Return [X, Y] of the center of cell containing provided text 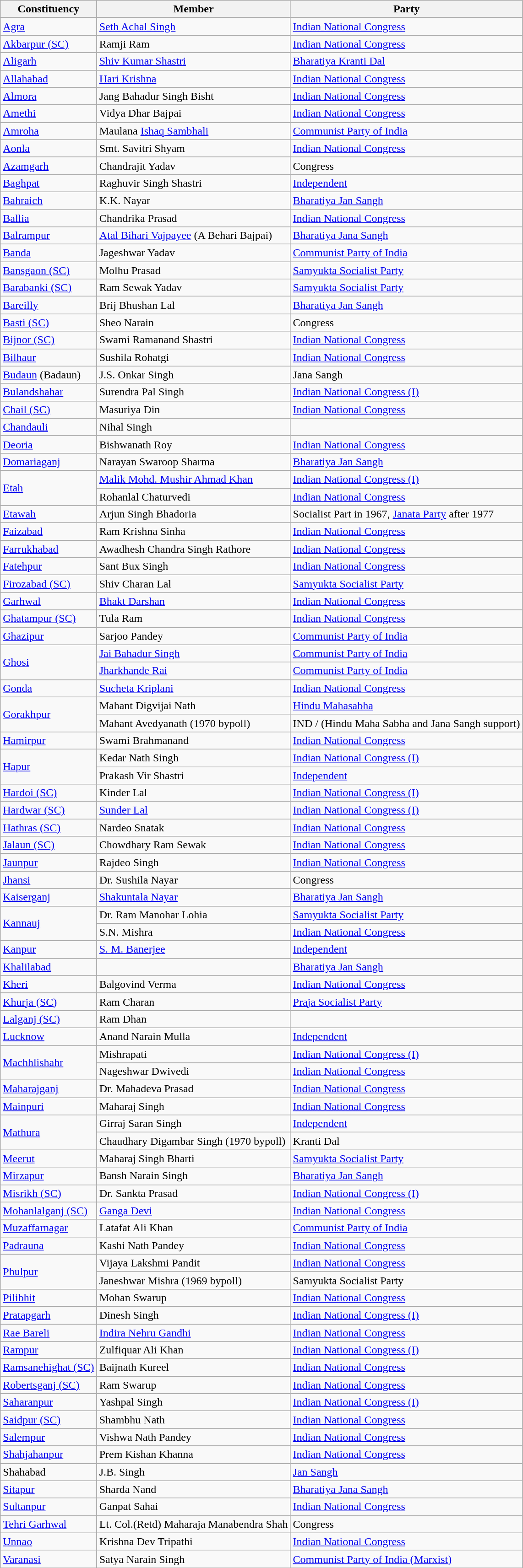
Sunder Lal [193, 810]
Lalganj (SC) [49, 1019]
Latafat Ali Khan [193, 1228]
Gorakhpur [49, 714]
Maharajganj [49, 1089]
Shahabad [49, 1472]
Nardeo Snatak [193, 828]
Bansh Narain Singh [193, 1176]
Chandrajit Yadav [193, 166]
Saidpur (SC) [49, 1420]
Firozabad (SC) [49, 584]
Jaunpur [49, 862]
Azamgarh [49, 166]
Shakuntala Nayar [193, 897]
Kanpur [49, 949]
Meerut [49, 1158]
Misrikh (SC) [49, 1193]
Nihal Singh [193, 427]
Jan Sangh [407, 1472]
Kinder Lal [193, 793]
Sitapur [49, 1489]
Shiv Charan Lal [193, 584]
Seth Achal Singh [193, 27]
Jang Bahadur Singh Bisht [193, 96]
Garhwal [49, 601]
Amroha [49, 131]
Anand Narain Mulla [193, 1036]
Chail (SC) [49, 410]
Constituency [49, 9]
Bulandshahar [49, 392]
Praja Socialist Party [407, 1002]
Allahabad [49, 79]
Indira Nehru Gandhi [193, 1333]
Baijnath Kureel [193, 1368]
Masuriya Din [193, 410]
Sultanpur [49, 1507]
Bharatiya Kranti Dal [407, 61]
J.S. Onkar Singh [193, 375]
Shambhu Nath [193, 1420]
Hari Krishna [193, 79]
Khalilabad [49, 967]
Chandauli [49, 427]
Dr. Ram Manohar Lohia [193, 915]
Rae Bareli [49, 1333]
Shiv Kumar Shastri [193, 61]
Raghuvir Singh Shastri [193, 183]
Molhu Prasad [193, 270]
Arjun Singh Bhadoria [193, 514]
Almora [49, 96]
Brij Bhushan Lal [193, 305]
Gonda [49, 688]
J.B. Singh [193, 1472]
Amethi [49, 113]
Rohanlal Chaturvedi [193, 496]
Surendra Pal Singh [193, 392]
Mirzapur [49, 1176]
Malik Mohd. Mushir Ahmad Khan [193, 479]
Mahant Digvijai Nath [193, 706]
Domariaganj [49, 462]
Kashi Nath Pandey [193, 1245]
Sharda Nand [193, 1489]
Dr. Sushila Nayar [193, 880]
Saharanpur [49, 1402]
Vishwa Nath Pandey [193, 1437]
Girraj Saran Singh [193, 1124]
Vidya Dhar Bajpai [193, 113]
Balgovind Verma [193, 984]
Hardwar (SC) [49, 810]
Ghatampur (SC) [49, 619]
Mishrapati [193, 1054]
Ganga Devi [193, 1211]
Unnao [49, 1541]
Ram Swarup [193, 1385]
Ram Charan [193, 1002]
Lucknow [49, 1036]
Kedar Nath Singh [193, 758]
Nageshwar Dwivedi [193, 1072]
Bareilly [49, 305]
Bhakt Darshan [193, 601]
Chandrika Prasad [193, 218]
Swami Ramanand Shastri [193, 340]
Aligarh [49, 61]
K.K. Nayar [193, 200]
Dinesh Singh [193, 1315]
Lt. Col.(Retd) Maharaja Manabendra Shah [193, 1524]
Prem Kishan Khanna [193, 1455]
Barabanki (SC) [49, 288]
Farrukhabad [49, 549]
Tehri Garhwal [49, 1524]
Dr. Sankta Prasad [193, 1193]
Shahjahanpur [49, 1455]
Dr. Mahadeva Prasad [193, 1089]
Awadhesh Chandra Singh Rathore [193, 549]
Mathura [49, 1132]
Mohanlalganj (SC) [49, 1211]
Mainpuri [49, 1106]
Sant Bux Singh [193, 566]
Ghosi [49, 662]
Member [193, 9]
Prakash Vir Shastri [193, 776]
Khurja (SC) [49, 1002]
Jageshwar Yadav [193, 253]
Sarjoo Pandey [193, 636]
Bansgaon (SC) [49, 270]
Krishna Dev Tripathi [193, 1541]
Budaun (Badaun) [49, 375]
Varanasi [49, 1559]
Ghazipur [49, 636]
Akbarpur (SC) [49, 44]
Deoria [49, 444]
Banda [49, 253]
Pilibhit [49, 1298]
Jana Sangh [407, 375]
Kranti Dal [407, 1141]
Sushila Rohatgi [193, 357]
Faizabad [49, 532]
Jalaun (SC) [49, 845]
Kaiserganj [49, 897]
Chowdhary Ram Sewak [193, 845]
Janeshwar Mishra (1969 bypoll) [193, 1280]
Bilhaur [49, 357]
Ramji Ram [193, 44]
Yashpal Singh [193, 1402]
Tula Ram [193, 619]
Ramsanehighat (SC) [49, 1368]
Maharaj Singh [193, 1106]
Ram Krishna Sinha [193, 532]
Party [407, 9]
Narayan Swaroop Sharma [193, 462]
Hindu Mahasabha [407, 706]
Atal Bihari Vajpayee (A Behari Bajpai) [193, 236]
Jai Bahadur Singh [193, 653]
Jharkhande Rai [193, 671]
Hathras (SC) [49, 828]
Basti (SC) [49, 323]
Satya Narain Singh [193, 1559]
S.N. Mishra [193, 932]
Phulpur [49, 1272]
Maulana Ishaq Sambhali [193, 131]
Hapur [49, 766]
Ganpat Sahai [193, 1507]
IND / (Hindu Maha Sabha and Jana Sangh support) [407, 723]
Bahraich [49, 200]
Jhansi [49, 880]
Swami Brahmanand [193, 740]
Vijaya Lakshmi Pandit [193, 1263]
Ram Dhan [193, 1019]
Etawah [49, 514]
Hardoi (SC) [49, 793]
Fatehpur [49, 566]
Rampur [49, 1350]
Muzaffarnagar [49, 1228]
Sucheta Kriplani [193, 688]
Machhlishahr [49, 1062]
Baghpat [49, 183]
Sheo Narain [193, 323]
Rajdeo Singh [193, 862]
Bijnor (SC) [49, 340]
Mohan Swarup [193, 1298]
Etah [49, 488]
Agra [49, 27]
Ballia [49, 218]
Communist Party of India (Marxist) [407, 1559]
Hamirpur [49, 740]
Chaudhary Digambar Singh (1970 bypoll) [193, 1141]
Pratapgarh [49, 1315]
Bishwanath Roy [193, 444]
Zulfiquar Ali Khan [193, 1350]
Kheri [49, 984]
Padrauna [49, 1245]
Socialist Part in 1967, Janata Party after 1977 [407, 514]
Robertsganj (SC) [49, 1385]
Smt. Savitri Shyam [193, 148]
Salempur [49, 1437]
Ram Sewak Yadav [193, 288]
Aonla [49, 148]
Maharaj Singh Bharti [193, 1158]
Mahant Avedyanath (1970 bypoll) [193, 723]
S. M. Banerjee [193, 949]
Balrampur [49, 236]
Kannauj [49, 923]
